Identify which cell holds the provided text, then report its (x, y) central coordinate. 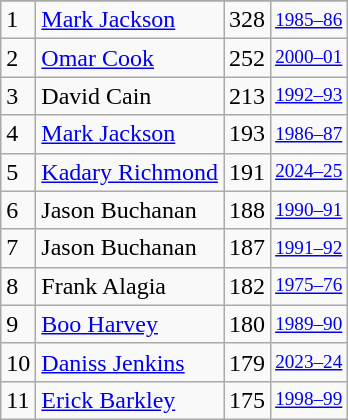
Kadary Richmond (130, 172)
Omar Cook (130, 58)
6 (18, 210)
9 (18, 324)
2024–25 (309, 172)
1998–99 (309, 400)
188 (248, 210)
5 (18, 172)
Daniss Jenkins (130, 362)
1985–86 (309, 20)
1990–91 (309, 210)
179 (248, 362)
1975–76 (309, 286)
252 (248, 58)
11 (18, 400)
1986–87 (309, 134)
8 (18, 286)
1992–93 (309, 96)
Frank Alagia (130, 286)
2 (18, 58)
191 (248, 172)
Erick Barkley (130, 400)
187 (248, 248)
1 (18, 20)
2023–24 (309, 362)
2000–01 (309, 58)
182 (248, 286)
193 (248, 134)
1991–92 (309, 248)
180 (248, 324)
328 (248, 20)
1989–90 (309, 324)
Boo Harvey (130, 324)
10 (18, 362)
213 (248, 96)
David Cain (130, 96)
3 (18, 96)
7 (18, 248)
4 (18, 134)
175 (248, 400)
